Scan for the cell matching the given text and deliver its (x, y) coordinate at center. 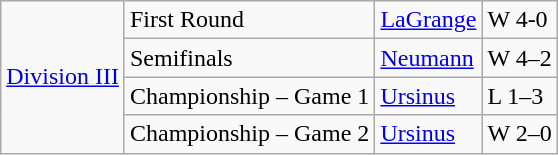
Division III (63, 77)
Championship – Game 2 (249, 134)
First Round (249, 20)
L 1–3 (520, 96)
W 2–0 (520, 134)
Semifinals (249, 58)
Neumann (428, 58)
Championship – Game 1 (249, 96)
W 4-0 (520, 20)
W 4–2 (520, 58)
LaGrange (428, 20)
